Return the [X, Y] coordinate for the center point of the cell that contains the specified text.  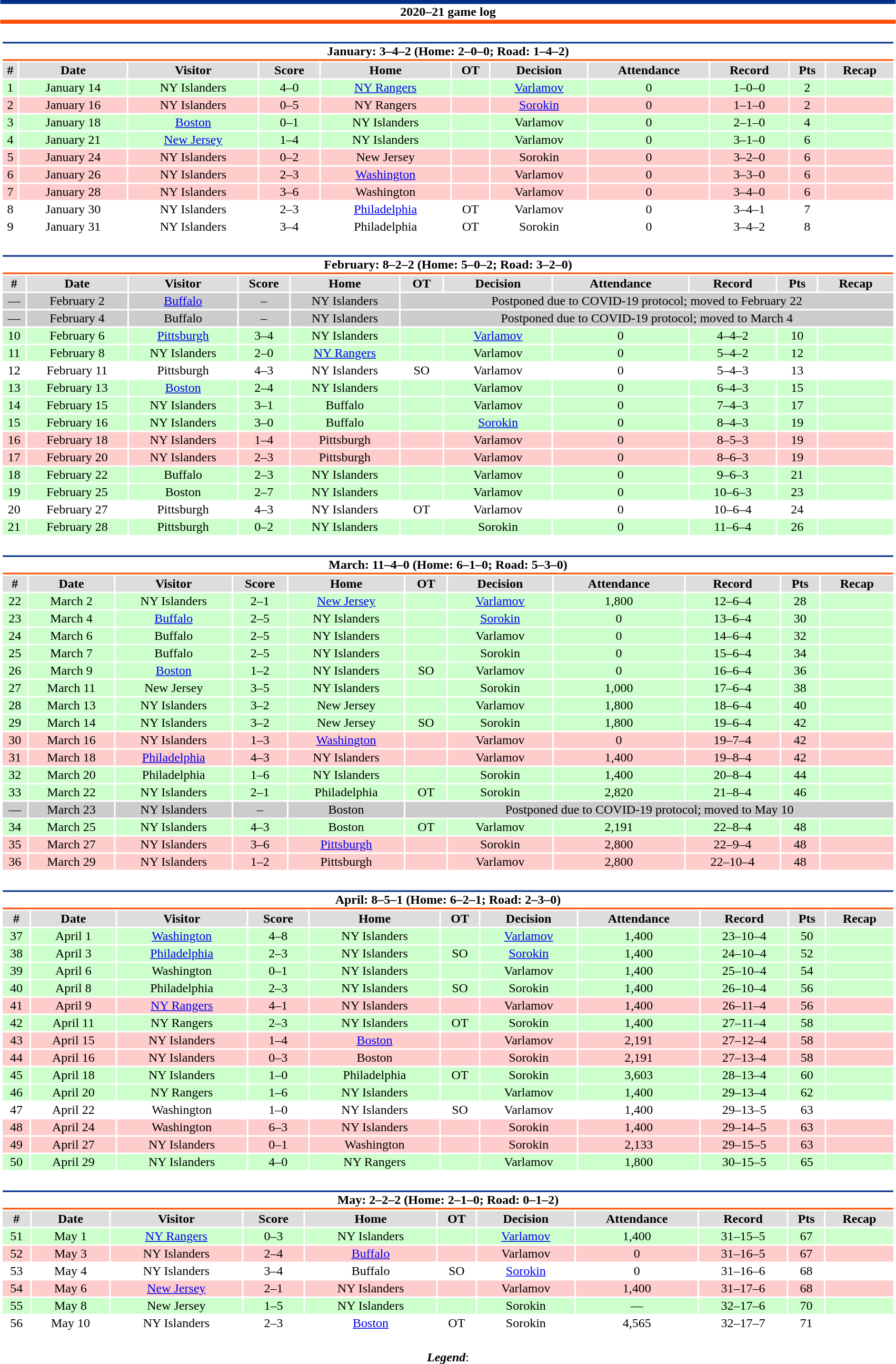
27–13–4 [744, 1058]
April 11 [74, 1023]
33 [15, 793]
March: 11–4–0 (Home: 6–1–0; Road: 5–3–0) [447, 565]
February 28 [77, 527]
18 [14, 475]
26–10–4 [744, 989]
37 [16, 936]
29 [15, 723]
April 16 [74, 1058]
January 30 [73, 209]
March 25 [72, 827]
26–11–4 [744, 1005]
3–1 [264, 405]
3–2–0 [750, 157]
6–4–3 [733, 388]
March 16 [72, 740]
27–12–4 [744, 1040]
29–14–5 [744, 1128]
February 16 [77, 423]
31–16–5 [743, 1254]
20 [14, 509]
Postponed due to COVID-19 protocol; moved to May 10 [650, 809]
22–8–4 [733, 827]
5–4–2 [733, 353]
April 29 [74, 1162]
70 [807, 1306]
31 [15, 758]
4–8 [278, 936]
13–6–4 [733, 619]
22–9–4 [733, 844]
7–4–3 [733, 405]
April 6 [74, 971]
February 11 [77, 370]
31–15–5 [743, 1236]
3–4–1 [750, 209]
January 26 [73, 174]
29–15–5 [744, 1144]
April: 8–5–1 (Home: 6–2–1; Road: 2–3–0) [447, 900]
February 20 [77, 458]
May 3 [71, 1254]
April 27 [74, 1144]
1 [10, 88]
March 4 [72, 619]
31–16–6 [743, 1271]
March 27 [72, 844]
March 29 [72, 862]
11 [14, 353]
May 4 [71, 1271]
8–4–3 [733, 423]
31–17–6 [743, 1289]
March 23 [72, 809]
5–4–3 [733, 370]
February 6 [77, 335]
19–6–4 [733, 723]
2,133 [639, 1144]
February 13 [77, 388]
14–6–4 [733, 636]
32–17–6 [743, 1306]
4,565 [637, 1323]
April 22 [74, 1110]
65 [807, 1162]
22 [15, 601]
4–4–2 [733, 335]
Postponed due to COVID-19 protocol; moved to March 4 [647, 319]
19–8–4 [733, 758]
May 8 [71, 1306]
1–1–0 [750, 105]
February 25 [77, 492]
9 [10, 227]
2–0 [264, 353]
55 [16, 1306]
49 [16, 1144]
12–6–4 [733, 601]
6–3 [278, 1128]
35 [15, 844]
February 15 [77, 405]
3–4–0 [750, 192]
April 15 [74, 1040]
January 31 [73, 227]
4–1 [278, 1005]
28–13–4 [744, 1075]
April 1 [74, 936]
29–13–5 [744, 1110]
2020–21 game log [448, 12]
Postponed due to COVID-19 protocol; moved to February 22 [647, 301]
10–6–3 [733, 492]
1–3 [260, 740]
January 21 [73, 140]
March 6 [72, 636]
February 22 [77, 475]
21–8–4 [733, 793]
27–11–4 [744, 1023]
3–0 [264, 423]
January 14 [73, 88]
62 [807, 1093]
February: 8–2–2 (Home: 5–0–2; Road: 3–2–0) [447, 264]
3–1–0 [750, 140]
23–10–4 [744, 936]
25–10–4 [744, 971]
April 18 [74, 1075]
1,000 [619, 688]
May 6 [71, 1289]
9–6–3 [733, 475]
39 [16, 971]
2–7 [264, 492]
11–6–4 [733, 527]
0–5 [290, 105]
3–4–2 [750, 227]
April 8 [74, 989]
43 [16, 1040]
February 8 [77, 353]
March 11 [72, 688]
March 7 [72, 654]
3–5 [260, 688]
3 [10, 123]
February 27 [77, 509]
16 [14, 440]
25 [15, 654]
March 22 [72, 793]
24–10–4 [744, 954]
20–8–4 [733, 775]
8–5–3 [733, 440]
15–6–4 [733, 654]
71 [807, 1323]
April 3 [74, 954]
41 [16, 1005]
May: 2–2–2 (Home: 2–1–0; Road: 0–1–2) [447, 1200]
March 2 [72, 601]
3,603 [639, 1075]
16–6–4 [733, 670]
53 [16, 1271]
47 [16, 1110]
April 24 [74, 1128]
1–0–0 [750, 88]
February 18 [77, 440]
April 20 [74, 1093]
March 20 [72, 775]
3–3–0 [750, 174]
May 10 [71, 1323]
19–7–4 [733, 740]
1–5 [274, 1306]
22–10–4 [733, 862]
2–1–0 [750, 123]
29–13–4 [744, 1093]
30–15–5 [744, 1162]
January 16 [73, 105]
January 28 [73, 192]
March 9 [72, 670]
April 9 [74, 1005]
18–6–4 [733, 705]
10–6–4 [733, 509]
51 [16, 1236]
March 13 [72, 705]
March 14 [72, 723]
February 4 [77, 319]
May 1 [71, 1236]
January: 3–4–2 (Home: 2–0–0; Road: 1–4–2) [447, 52]
8–6–3 [733, 458]
60 [807, 1075]
February 2 [77, 301]
January 18 [73, 123]
March 18 [72, 758]
January 24 [73, 157]
27 [15, 688]
32–17–7 [743, 1323]
17–6–4 [733, 688]
5 [10, 157]
45 [16, 1075]
14 [14, 405]
2,820 [619, 793]
